Provide the (X, Y) coordinate of the cell's center where the given text is located.  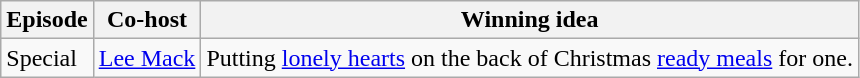
Lee Mack (147, 58)
Episode (47, 20)
Putting lonely hearts on the back of Christmas ready meals for one. (530, 58)
Co-host (147, 20)
Special (47, 58)
Winning idea (530, 20)
